Extract the (x, y) coordinate from the center of the cell holding the provided text.  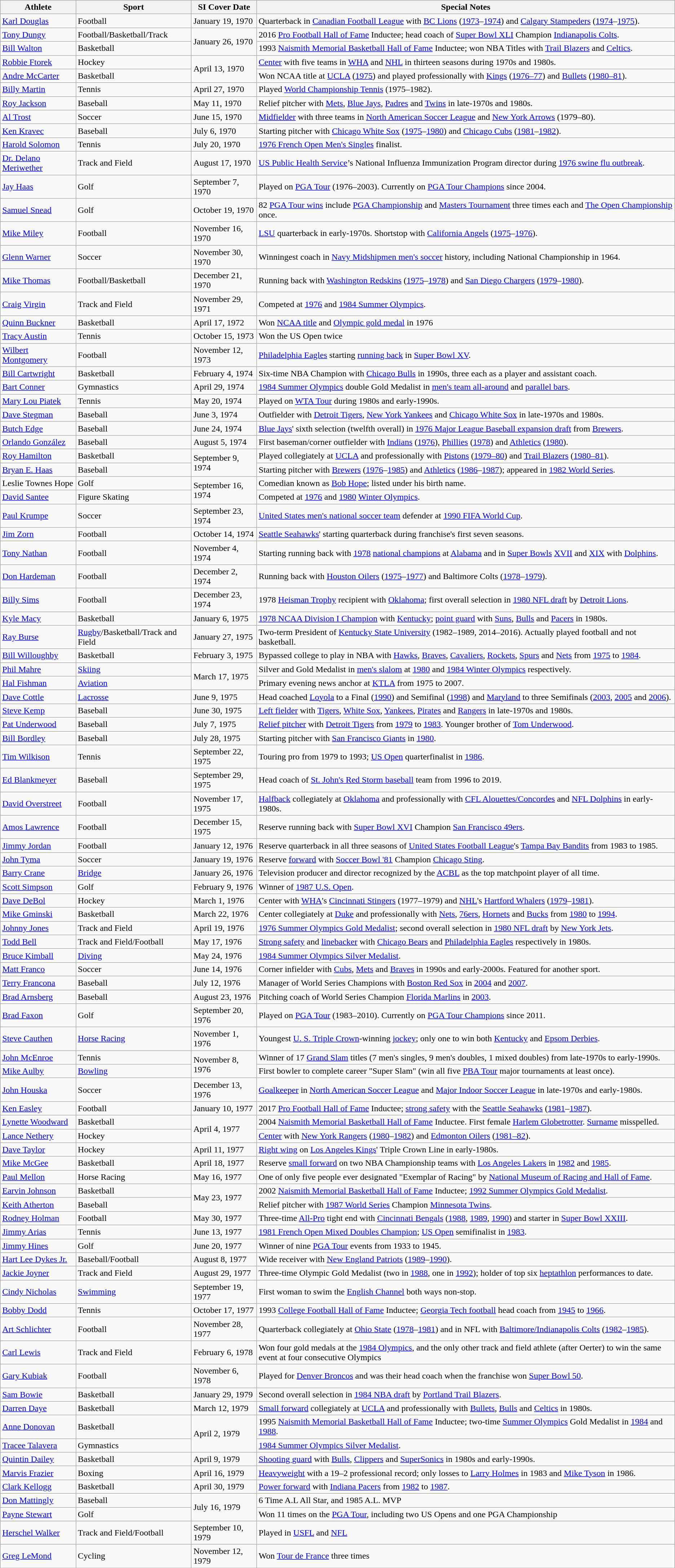
Tim Wilkison (38, 757)
Phil Mahre (38, 669)
Billy Martin (38, 89)
Six-time NBA Champion with Chicago Bulls in 1990s, three each as a player and assistant coach. (466, 373)
Barry Crane (38, 873)
Boxing (133, 1473)
Anne Donovan (38, 1427)
Keith Atherton (38, 1204)
Athlete (38, 7)
Jimmy Jordan (38, 846)
Mike Miley (38, 234)
November 29, 1971 (224, 304)
Kyle Macy (38, 618)
Goalkeeper in North American Soccer League and Major Indoor Soccer League in late-1970s and early-1980s. (466, 1090)
Steve Cauthen (38, 1039)
April 2, 1979 (224, 1434)
Ken Easley (38, 1108)
Philadelphia Eagles starting running back in Super Bowl XV. (466, 355)
April 30, 1979 (224, 1486)
January 6, 1975 (224, 618)
November 17, 1975 (224, 804)
Played on WTA Tour during 1980s and early-1990s. (466, 401)
Jimmy Hines (38, 1246)
November 4, 1974 (224, 553)
Winningest coach in Navy Midshipmen men's soccer history, including National Championship in 1964. (466, 257)
Cycling (133, 1556)
Swimming (133, 1292)
October 14, 1974 (224, 534)
Head coached Loyola to a Final (1990) and Semifinal (1998) and Maryland to three Semifinals (2003, 2005 and 2006). (466, 697)
Carl Lewis (38, 1352)
Comedian known as Bob Hope; listed under his birth name. (466, 483)
Baseball/Football (133, 1260)
May 20, 1974 (224, 401)
April 16, 1979 (224, 1473)
May 24, 1976 (224, 955)
Brad Faxon (38, 1015)
January 10, 1977 (224, 1108)
Diving (133, 955)
March 1, 1976 (224, 901)
December 15, 1975 (224, 827)
John McEnroe (38, 1057)
Jim Zorn (38, 534)
Tracee Talavera (38, 1445)
Gary Kubiak (38, 1376)
Butch Edge (38, 428)
1993 Naismith Memorial Basketball Hall of Fame Inductee; won NBA Titles with Trail Blazers and Celtics. (466, 48)
June 3, 1974 (224, 415)
Mike Aulby (38, 1071)
John Houska (38, 1090)
Bart Conner (38, 387)
Played in USFL and NFL (466, 1533)
Corner infielder with Cubs, Mets and Braves in 1990s and early-2000s. Featured for another sport. (466, 969)
Mike McGee (38, 1163)
April 19, 1976 (224, 928)
SI Cover Date (224, 7)
February 4, 1974 (224, 373)
Aviation (133, 683)
Three-time All-Pro tight end with Cincinnati Bengals (1988, 1989, 1990) and starter in Super Bowl XXIII. (466, 1218)
6 Time A.L All Star, and 1985 A.L. MVP (466, 1500)
September 22, 1975 (224, 757)
Relief pitcher with 1987 World Series Champion Minnesota Twins. (466, 1204)
1984 Summer Olympics double Gold Medalist in men's team all-around and parallel bars. (466, 387)
Tracy Austin (38, 336)
Amos Lawrence (38, 827)
January 19, 1976 (224, 859)
2016 Pro Football Hall of Fame Inductee; head coach of Super Bowl XLI Champion Indianapolis Colts. (466, 35)
Won NCAA title at UCLA (1975) and played professionally with Kings (1976–77) and Bullets (1980–81). (466, 76)
June 20, 1977 (224, 1246)
Starting pitcher with Chicago White Sox (1975–1980) and Chicago Cubs (1981–1982). (466, 131)
September 9, 1974 (224, 463)
1976 French Open Men's Singles finalist. (466, 144)
Art Schlichter (38, 1329)
Football/Basketball (133, 281)
April 17, 1972 (224, 323)
April 27, 1970 (224, 89)
September 19, 1977 (224, 1292)
June 30, 1975 (224, 710)
Played on PGA Tour (1983–2010). Currently on PGA Tour Champions since 2011. (466, 1015)
August 8, 1977 (224, 1260)
1981 French Open Mixed Doubles Champion; US Open semifinalist in 1983. (466, 1232)
1995 Naismith Memorial Basketball Hall of Fame Inductee; two-time Summer Olympics Gold Medalist in 1984 and 1988. (466, 1427)
2004 Naismith Memorial Basketball Hall of Fame Inductee. First female Harlem Globetrotter. Surname misspelled. (466, 1122)
January 12, 1976 (224, 846)
Won the US Open twice (466, 336)
February 3, 1975 (224, 656)
Three-time Olympic Gold Medalist (two in 1988, one in 1992); holder of top six heptathlon performances to date. (466, 1273)
January 29, 1979 (224, 1394)
Mike Gminski (38, 914)
Dave DeBol (38, 901)
July 16, 1979 (224, 1507)
Touring pro from 1979 to 1993; US Open quarterfinalist in 1986. (466, 757)
August 29, 1977 (224, 1273)
Starting running back with 1978 national champions at Alabama and in Super Bowls XVII and XIX with Dolphins. (466, 553)
April 4, 1977 (224, 1129)
Wide receiver with New England Patriots (1989–1990). (466, 1260)
Pat Underwood (38, 724)
Competed at 1976 and 1984 Summer Olympics. (466, 304)
2017 Pro Football Hall of Fame Inductee; strong safety with the Seattle Seahawks (1981–1987). (466, 1108)
Figure Skating (133, 497)
Clark Kellogg (38, 1486)
Herschel Walker (38, 1533)
July 20, 1970 (224, 144)
Strong safety and linebacker with Chicago Bears and Philadelphia Eagles respectively in 1980s. (466, 942)
Played collegiately at UCLA and professionally with Pistons (1979–80) and Trail Blazers (1980–81). (466, 456)
April 9, 1979 (224, 1459)
Glenn Warner (38, 257)
Bypassed college to play in NBA with Hawks, Braves, Cavaliers, Rockets, Spurs and Nets from 1975 to 1984. (466, 656)
September 16, 1974 (224, 490)
Hart Lee Dykes Jr. (38, 1260)
Karl Douglas (38, 21)
Starting pitcher with San Francisco Giants in 1980. (466, 738)
Leslie Townes Hope (38, 483)
May 30, 1977 (224, 1218)
Brad Arnsberg (38, 997)
November 6, 1978 (224, 1376)
Samuel Snead (38, 210)
Center collegiately at Duke and professionally with Nets, 76ers, Hornets and Bucks from 1980 to 1994. (466, 914)
Don Hardeman (38, 577)
January 26, 1970 (224, 41)
Andre McCarter (38, 76)
David Overstreet (38, 804)
Winner of nine PGA Tour events from 1933 to 1945. (466, 1246)
April 13, 1970 (224, 69)
May 17, 1976 (224, 942)
December 21, 1970 (224, 281)
Center with WHA's Cincinnati Stingers (1977–1979) and NHL's Hartford Whalers (1979–1981). (466, 901)
Power forward with Indiana Pacers from 1982 to 1987. (466, 1486)
One of only five people ever designated "Exemplar of Racing" by National Museum of Racing and Hall of Fame. (466, 1177)
Reserve quarterback in all three seasons of United States Football League's Tampa Bay Bandits from 1983 to 1985. (466, 846)
Running back with Houston Oilers (1975–1977) and Baltimore Colts (1978–1979). (466, 577)
Played for Denver Broncos and was their head coach when the franchise won Super Bowl 50. (466, 1376)
Won 11 times on the PGA Tour, including two US Opens and one PGA Championship (466, 1514)
Football/Basketball/Track (133, 35)
Small forward collegiately at UCLA and professionally with Bullets, Bulls and Celtics in 1980s. (466, 1408)
Bridge (133, 873)
Won Tour de France three times (466, 1556)
David Santee (38, 497)
November 8, 1976 (224, 1064)
1978 Heisman Trophy recipient with Oklahoma; first overall selection in 1980 NFL draft by Detroit Lions. (466, 600)
November 1, 1976 (224, 1039)
December 2, 1974 (224, 577)
November 12, 1979 (224, 1556)
Jimmy Arias (38, 1232)
Tony Nathan (38, 553)
November 12, 1973 (224, 355)
Head coach of St. John's Red Storm baseball team from 1996 to 2019. (466, 780)
Sam Bowie (38, 1394)
February 9, 1976 (224, 887)
Billy Sims (38, 600)
Quinn Buckner (38, 323)
Paul Mellon (38, 1177)
Competed at 1976 and 1980 Winter Olympics. (466, 497)
November 30, 1970 (224, 257)
Craig Virgin (38, 304)
Harold Solomon (38, 144)
Rodney Holman (38, 1218)
Bill Cartwright (38, 373)
Bruce Kimball (38, 955)
1993 College Football Hall of Fame Inductee; Georgia Tech football head coach from 1945 to 1966. (466, 1310)
February 6, 1978 (224, 1352)
Al Trost (38, 117)
First baseman/corner outfielder with Indians (1976), Phillies (1978) and Athletics (1980). (466, 442)
July 6, 1970 (224, 131)
Youngest U. S. Triple Crown-winning jockey; only one to win both Kentucky and Epsom Derbies. (466, 1039)
Reserve forward with Soccer Bowl '81 Champion Chicago Sting. (466, 859)
Pitching coach of World Series Champion Florida Marlins in 2003. (466, 997)
Dr. Delano Meriwether (38, 163)
Scott Simpson (38, 887)
Darren Daye (38, 1408)
Relief pitcher with Mets, Blue Jays, Padres and Twins in late-1970s and 1980s. (466, 103)
Right wing on Los Angeles Kings' Triple Crown Line in early-1980s. (466, 1149)
Shooting guard with Bulls, Clippers and SuperSonics in 1980s and early-1990s. (466, 1459)
LSU quarterback in early-1970s. Shortstop with California Angels (1975–1976). (466, 234)
Terry Francona (38, 983)
May 11, 1970 (224, 103)
Lacrosse (133, 697)
Jackie Joyner (38, 1273)
Outfielder with Detroit Tigers, New York Yankees and Chicago White Sox in late-1970s and 1980s. (466, 415)
January 27, 1975 (224, 637)
Dave Cottle (38, 697)
Hal Fishman (38, 683)
Skiing (133, 669)
August 23, 1976 (224, 997)
United States men's national soccer team defender at 1990 FIFA World Cup. (466, 516)
2002 Naismith Memorial Basketball Hall of Fame Inductee; 1992 Summer Olympics Gold Medalist. (466, 1191)
Center with five teams in WHA and NHL in thirteen seasons during 1970s and 1980s. (466, 62)
Matt Franco (38, 969)
October 17, 1977 (224, 1310)
September 7, 1970 (224, 186)
Greg LeMond (38, 1556)
Tony Dungy (38, 35)
First bowler to complete career "Super Slam" (win all five PBA Tour major tournaments at least once). (466, 1071)
Wilbert Montgomery (38, 355)
Second overall selection in 1984 NBA draft by Portland Trail Blazers. (466, 1394)
Won NCAA title and Olympic gold medal in 1976 (466, 323)
Running back with Washington Redskins (1975–1978) and San Diego Chargers (1979–1980). (466, 281)
Starting pitcher with Brewers (1976–1985) and Athletics (1986–1987); appeared in 1982 World Series. (466, 469)
March 22, 1976 (224, 914)
Cindy Nicholas (38, 1292)
August 17, 1970 (224, 163)
Roy Hamilton (38, 456)
Heavyweight with a 19–2 professional record; only losses to Larry Holmes in 1983 and Mike Tyson in 1986. (466, 1473)
82 PGA Tour wins include PGA Championship and Masters Tournament three times each and The Open Championship once. (466, 210)
Ray Burse (38, 637)
Bill Willoughby (38, 656)
Bill Bordley (38, 738)
1976 Summer Olympics Gold Medalist; second overall selection in 1980 NFL draft by New York Jets. (466, 928)
Midfielder with three teams in North American Soccer League and New York Arrows (1979–80). (466, 117)
Jay Haas (38, 186)
September 20, 1976 (224, 1015)
December 23, 1974 (224, 600)
John Tyma (38, 859)
Winner of 17 Grand Slam titles (7 men's singles, 9 men's doubles, 1 mixed doubles) from late-1970s to early-1990s. (466, 1057)
Dave Taylor (38, 1149)
Left fielder with Tigers, White Sox, Yankees, Pirates and Rangers in late-1970s and 1980s. (466, 710)
Earvin Johnson (38, 1191)
October 15, 1973 (224, 336)
November 16, 1970 (224, 234)
1978 NCAA Division I Champion with Kentucky; point guard with Suns, Bulls and Pacers in 1980s. (466, 618)
April 18, 1977 (224, 1163)
Winner of 1987 U.S. Open. (466, 887)
Seattle Seahawks' starting quarterback during franchise's first seven seasons. (466, 534)
Robbie Ftorek (38, 62)
Quintin Dailey (38, 1459)
Mary Lou Piatek (38, 401)
Bobby Dodd (38, 1310)
Johnny Jones (38, 928)
July 28, 1975 (224, 738)
September 10, 1979 (224, 1533)
July 12, 1976 (224, 983)
June 13, 1977 (224, 1232)
Television producer and director recognized by the ACBL as the top matchpoint player of all time. (466, 873)
Played World Championship Tennis (1975–1982). (466, 89)
Steve Kemp (38, 710)
Quarterback in Canadian Football League with BC Lions (1973–1974) and Calgary Stampeders (1974–1975). (466, 21)
Marvis Frazier (38, 1473)
Orlando González (38, 442)
Played on PGA Tour (1976–2003). Currently on PGA Tour Champions since 2004. (466, 186)
March 12, 1979 (224, 1408)
Paul Krumpe (38, 516)
Blue Jays' sixth selection (twelfth overall) in 1976 Major League Baseball expansion draft from Brewers. (466, 428)
Sport (133, 7)
Reserve running back with Super Bowl XVI Champion San Francisco 49ers. (466, 827)
Special Notes (466, 7)
Rugby/Basketball/Track and Field (133, 637)
June 15, 1970 (224, 117)
Don Mattingly (38, 1500)
Ken Kravec (38, 131)
Center with New York Rangers (1980–1982) and Edmonton Oilers (1981–82). (466, 1136)
Bryan E. Haas (38, 469)
January 26, 1976 (224, 873)
August 5, 1974 (224, 442)
May 16, 1977 (224, 1177)
Relief pitcher with Detroit Tigers from 1979 to 1983. Younger brother of Tom Underwood. (466, 724)
Ed Blankmeyer (38, 780)
December 13, 1976 (224, 1090)
June 14, 1976 (224, 969)
Reserve small forward on two NBA Championship teams with Los Angeles Lakers in 1982 and 1985. (466, 1163)
September 23, 1974 (224, 516)
June 24, 1974 (224, 428)
July 7, 1975 (224, 724)
US Public Health Service’s National Influenza Immunization Program director during 1976 swine flu outbreak. (466, 163)
Dave Stegman (38, 415)
Payne Stewart (38, 1514)
Halfback collegiately at Oklahoma and professionally with CFL Alouettes/Concordes and NFL Dolphins in early-1980s. (466, 804)
January 19, 1970 (224, 21)
June 9, 1975 (224, 697)
Silver and Gold Medalist in men's slalom at 1980 and 1984 Winter Olympics respectively. (466, 669)
Lynette Woodward (38, 1122)
Todd Bell (38, 942)
Bowling (133, 1071)
April 29, 1974 (224, 387)
November 28, 1977 (224, 1329)
September 29, 1975 (224, 780)
Two-term President of Kentucky State University (1982–1989, 2014–2016). Actually played football and not basketball. (466, 637)
First woman to swim the English Channel both ways non-stop. (466, 1292)
Roy Jackson (38, 103)
Lance Nethery (38, 1136)
Bill Walton (38, 48)
May 23, 1977 (224, 1197)
Mike Thomas (38, 281)
Manager of World Series Champions with Boston Red Sox in 2004 and 2007. (466, 983)
Primary evening news anchor at KTLA from 1975 to 2007. (466, 683)
April 11, 1977 (224, 1149)
March 17, 1975 (224, 676)
October 19, 1970 (224, 210)
Quarterback collegiately at Ohio State (1978–1981) and in NFL with Baltimore/Indianapolis Colts (1982–1985). (466, 1329)
